Locate the cell with the specified text and output its [X, Y] center coordinate. 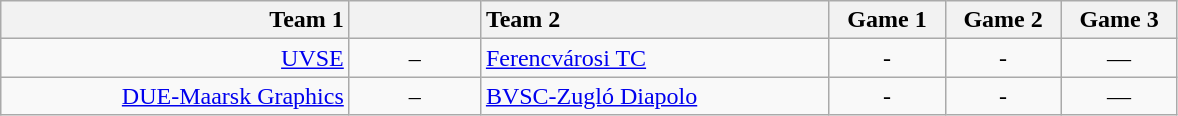
Team 2 [654, 20]
Team 1 [176, 20]
Game 3 [1119, 20]
Game 1 [887, 20]
UVSE [176, 58]
Game 2 [1003, 20]
Ferencvárosi TC [654, 58]
BVSC-Zugló Diapolo [654, 96]
DUE-Maarsk Graphics [176, 96]
